From the cell containing the given text, extract its center point as (X, Y) coordinate. 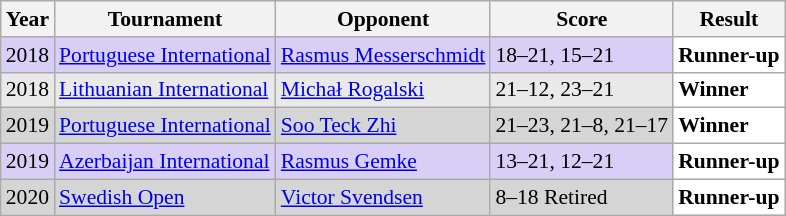
21–23, 21–8, 21–17 (582, 126)
Rasmus Gemke (384, 162)
18–21, 15–21 (582, 55)
Tournament (165, 19)
Year (28, 19)
Victor Svendsen (384, 197)
Michał Rogalski (384, 90)
21–12, 23–21 (582, 90)
Azerbaijan International (165, 162)
13–21, 12–21 (582, 162)
Result (728, 19)
8–18 Retired (582, 197)
Soo Teck Zhi (384, 126)
Opponent (384, 19)
Lithuanian International (165, 90)
2020 (28, 197)
Swedish Open (165, 197)
Score (582, 19)
Rasmus Messerschmidt (384, 55)
